Return (x, y) of the center of cell containing provided text 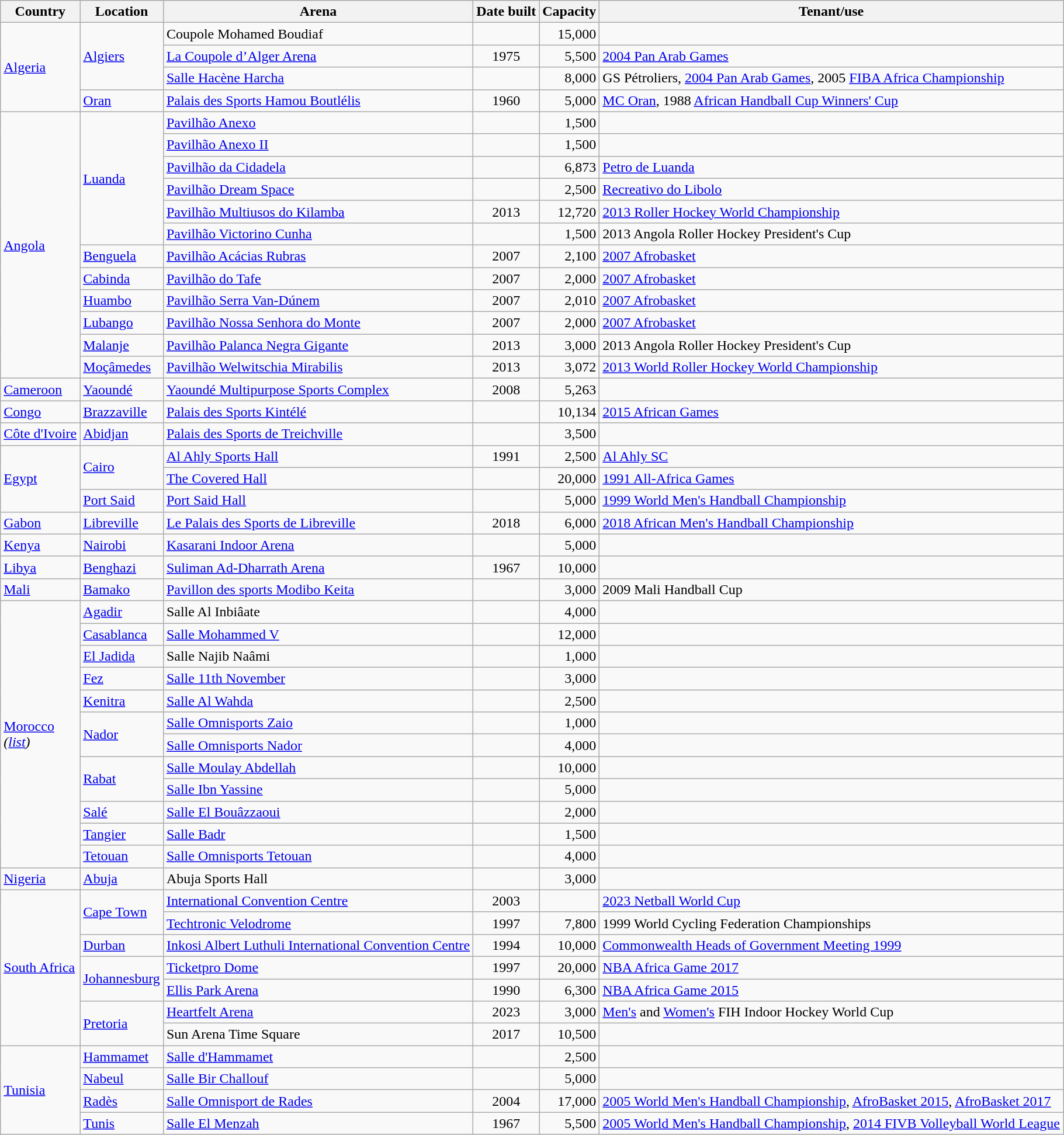
2004 Pan Arab Games (831, 56)
Luanda (122, 178)
Palais des Sports Kintélé (318, 412)
2013 World Roller Hockey World Championship (831, 367)
Abuja Sports Hall (318, 879)
Palais des Sports Hamou Boutlélis (318, 100)
Gabon (40, 523)
Kenya (40, 545)
3,500 (569, 434)
Salle Bir Challouf (318, 1079)
Mali (40, 589)
2003 (506, 901)
Salle Omnisport de Rades (318, 1101)
Salle Omnisports Tetouan (318, 856)
Ticketpro Dome (318, 967)
2015 African Games (831, 412)
Salle Omnisports Nador (318, 745)
Egypt (40, 478)
Ellis Park Arena (318, 990)
Salle Al Inbiâate (318, 612)
Algiers (122, 56)
Pavillon des sports Modibo Keita (318, 589)
Benghazi (122, 567)
MC Oran, 1988 African Handball Cup Winners' Cup (831, 100)
Johannesburg (122, 978)
Salle Al Wahda (318, 701)
10,134 (569, 412)
Fez (122, 679)
1991 (506, 456)
Salle d'Hammamet (318, 1057)
Casablanca (122, 634)
Port Said Hall (318, 501)
Malanje (122, 345)
Le Palais des Sports de Libreville (318, 523)
Tunisia (40, 1090)
Inkosi Albert Luthuli International Convention Centre (318, 945)
Palais des Sports de Treichville (318, 434)
Libreville (122, 523)
7,800 (569, 923)
15,000 (569, 34)
Rabat (122, 779)
Nador (122, 734)
Abuja (122, 879)
Nairobi (122, 545)
2004 (506, 1101)
Oran (122, 100)
2,010 (569, 301)
El Jadida (122, 657)
Cabinda (122, 279)
Pavilhão Anexo (318, 123)
12,000 (569, 634)
1999 World Men's Handball Championship (831, 501)
Pavilhão Welwitschia Mirabilis (318, 367)
6,000 (569, 523)
Pretoria (122, 1023)
Port Said (122, 501)
Heartfelt Arena (318, 1012)
Pavilhão Acácias Rubras (318, 256)
Hammamet (122, 1057)
Sun Arena Time Square (318, 1035)
International Convention Centre (318, 901)
Tunis (122, 1123)
Pavilhão Dream Space (318, 189)
Durban (122, 945)
Brazzaville (122, 412)
Pavilhão Multiusos do Kilamba (318, 211)
Salle Hacène Harcha (318, 78)
Cape Town (122, 912)
3,072 (569, 367)
Capacity (569, 12)
10,500 (569, 1035)
Salle Moulay Abdellah (318, 768)
GS Pétroliers, 2004 Pan Arab Games, 2005 FIBA Africa Championship (831, 78)
Techtronic Velodrome (318, 923)
Country (40, 12)
Abidjan (122, 434)
2013 Roller Hockey World Championship (831, 211)
Salle El Bouâzzaoui (318, 812)
Congo (40, 412)
2005 World Men's Handball Championship, AfroBasket 2015, AfroBasket 2017 (831, 1101)
Cameroon (40, 390)
Bamako (122, 589)
Pavilhão Anexo II (318, 145)
South Africa (40, 967)
Radès (122, 1101)
Pavilhão do Tafe (318, 279)
Nigeria (40, 879)
Coupole Mohamed Boudiaf (318, 34)
Tangier (122, 834)
Salé (122, 812)
Lubango (122, 323)
1999 World Cycling Federation Championships (831, 923)
2009 Mali Handball Cup (831, 589)
Benguela (122, 256)
1975 (506, 56)
6,300 (569, 990)
Salle Badr (318, 834)
2018 (506, 523)
Arena (318, 12)
12,720 (569, 211)
Date built (506, 12)
Salle Mohammed V (318, 634)
2023 Netball World Cup (831, 901)
Salle Omnisports Zaio (318, 723)
The Covered Hall (318, 478)
1991 All-Africa Games (831, 478)
Al Ahly Sports Hall (318, 456)
Libya (40, 567)
Men's and Women's FIH Indoor Hockey World Cup (831, 1012)
Morocco(list) (40, 734)
Pavilhão Nossa Senhora do Monte (318, 323)
Location (122, 12)
Pavilhão Palanca Negra Gigante (318, 345)
Moçâmedes (122, 367)
Nabeul (122, 1079)
8,000 (569, 78)
Salle Ibn Yassine (318, 790)
Cairo (122, 467)
Salle El Menzah (318, 1123)
2005 World Men's Handball Championship, 2014 FIVB Volleyball World League (831, 1123)
1990 (506, 990)
La Coupole d’Alger Arena (318, 56)
1994 (506, 945)
Agadir (122, 612)
Yaoundé (122, 390)
Yaoundé Multipurpose Sports Complex (318, 390)
NBA Africa Game 2015 (831, 990)
2023 (506, 1012)
Petro de Luanda (831, 167)
Salle Najib Naâmi (318, 657)
Tetouan (122, 856)
Huambo (122, 301)
Salle 11th November (318, 679)
Pavilhão Victorino Cunha (318, 234)
5,263 (569, 390)
Suliman Ad-Dharrath Arena (318, 567)
NBA Africa Game 2017 (831, 967)
Angola (40, 245)
2,100 (569, 256)
2018 African Men's Handball Championship (831, 523)
17,000 (569, 1101)
2017 (506, 1035)
Pavilhão da Cidadela (318, 167)
Tenant/use (831, 12)
Côte d'Ivoire (40, 434)
Kasarani Indoor Arena (318, 545)
Algeria (40, 67)
Commonwealth Heads of Government Meeting 1999 (831, 945)
2008 (506, 390)
Kenitra (122, 701)
Al Ahly SC (831, 456)
6,873 (569, 167)
Pavilhão Serra Van-Dúnem (318, 301)
1960 (506, 100)
Recreativo do Libolo (831, 189)
